Return the [X, Y] coordinate for the center point of the cell that contains the specified text.  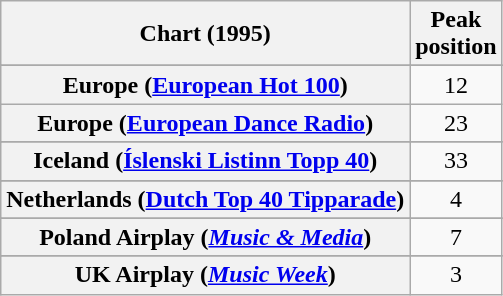
Europe (European Hot 100) [206, 85]
UK Airplay (Music Week) [206, 275]
Iceland (Íslenski Listinn Topp 40) [206, 161]
3 [456, 275]
33 [456, 161]
23 [456, 123]
Netherlands (Dutch Top 40 Tipparade) [206, 199]
Poland Airplay (Music & Media) [206, 237]
12 [456, 85]
7 [456, 237]
Peakposition [456, 34]
4 [456, 199]
Europe (European Dance Radio) [206, 123]
Chart (1995) [206, 34]
